Return (x, y) of the center of cell containing provided text 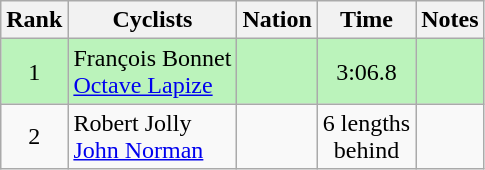
2 (34, 136)
Time (366, 20)
1 (34, 72)
Robert Jolly John Norman (152, 136)
Notes (450, 20)
3:06.8 (366, 72)
6 lengthsbehind (366, 136)
Cyclists (152, 20)
Nation (277, 20)
François Bonnet Octave Lapize (152, 72)
Rank (34, 20)
